Locate the cell with the specified text and output its [X, Y] center coordinate. 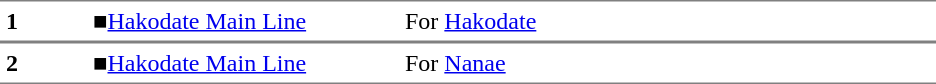
2 [44, 63]
1 [44, 21]
For Nanae [668, 63]
For Hakodate [668, 21]
